Output the (x, y) coordinate of the center of the cell containing the given text.  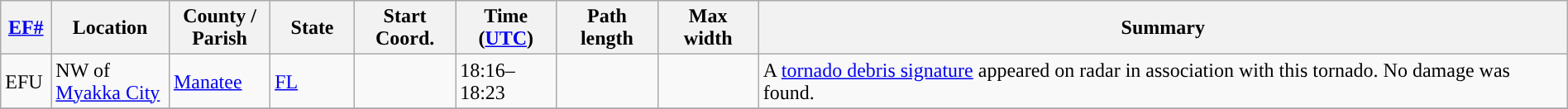
FL (313, 81)
Summary (1163, 28)
Location (111, 28)
State (313, 28)
Path length (607, 28)
Start Coord. (404, 28)
A tornado debris signature appeared on radar in association with this tornado. No damage was found. (1163, 81)
Max width (708, 28)
Manatee (219, 81)
EFU (26, 81)
County / Parish (219, 28)
EF# (26, 28)
18:16–18:23 (506, 81)
NW of Myakka City (111, 81)
Time (UTC) (506, 28)
